Output the (X, Y) coordinate of the center of the cell containing the given text.  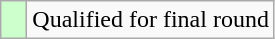
Qualified for final round (151, 20)
